Output the [x, y] coordinate of the center of the cell containing the given text.  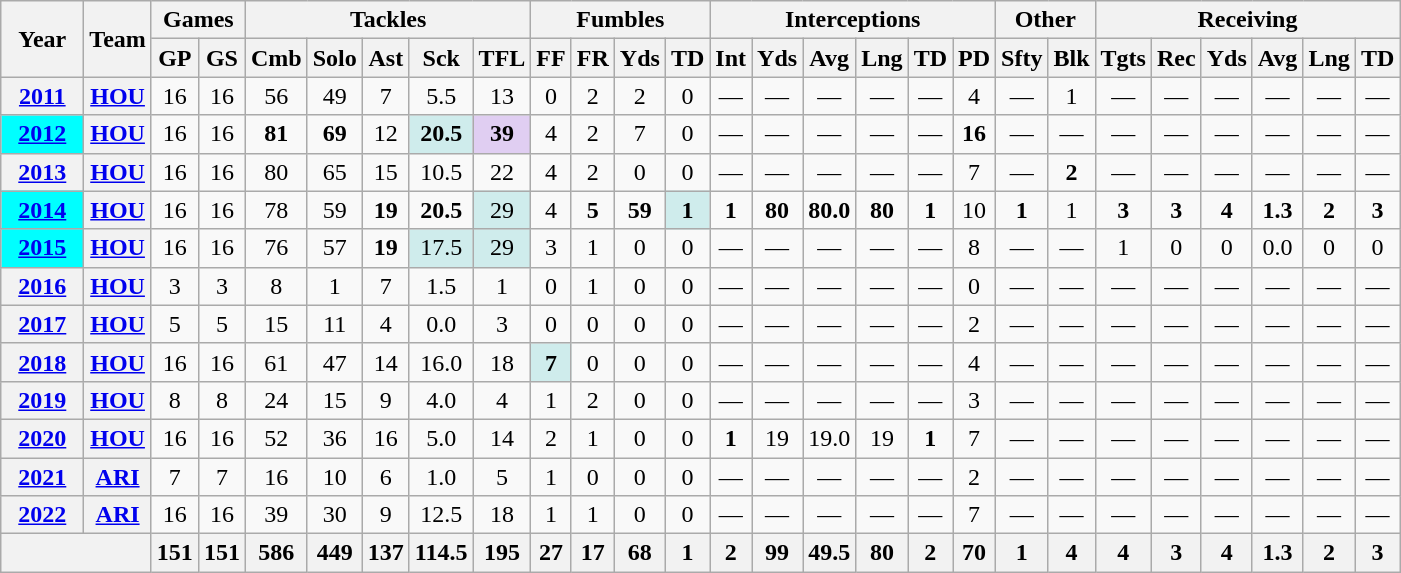
2018 [42, 362]
PD [974, 58]
11 [334, 324]
Blk [1072, 58]
2013 [42, 172]
2014 [42, 210]
52 [276, 438]
2019 [42, 400]
Interceptions [853, 20]
2017 [42, 324]
70 [974, 553]
24 [276, 400]
1.5 [441, 286]
16.0 [441, 362]
Ast [386, 58]
81 [276, 134]
Int [731, 58]
GP [174, 58]
TFL [502, 58]
2012 [42, 134]
114.5 [441, 553]
47 [334, 362]
Tackles [388, 20]
FF [551, 58]
1.0 [441, 477]
22 [502, 172]
17 [592, 553]
2020 [42, 438]
61 [276, 362]
65 [334, 172]
Rec [1176, 58]
Games [198, 20]
Sfty [1022, 58]
Fumbles [620, 20]
10.5 [441, 172]
Cmb [276, 58]
13 [502, 96]
12.5 [441, 515]
78 [276, 210]
2021 [42, 477]
Year [42, 39]
449 [334, 553]
99 [778, 553]
19.0 [830, 438]
2022 [42, 515]
2016 [42, 286]
17.5 [441, 248]
6 [386, 477]
2011 [42, 96]
Receiving [1248, 20]
Tgts [1123, 58]
49 [334, 96]
4.0 [441, 400]
Team [118, 39]
12 [386, 134]
Solo [334, 58]
195 [502, 553]
76 [276, 248]
137 [386, 553]
5.0 [441, 438]
Sck [441, 58]
57 [334, 248]
586 [276, 553]
27 [551, 553]
5.5 [441, 96]
FR [592, 58]
68 [640, 553]
30 [334, 515]
80.0 [830, 210]
Other [1046, 20]
69 [334, 134]
49.5 [830, 553]
56 [276, 96]
2015 [42, 248]
36 [334, 438]
GS [222, 58]
